Scan for the cell matching the given text and deliver its [x, y] coordinate at center. 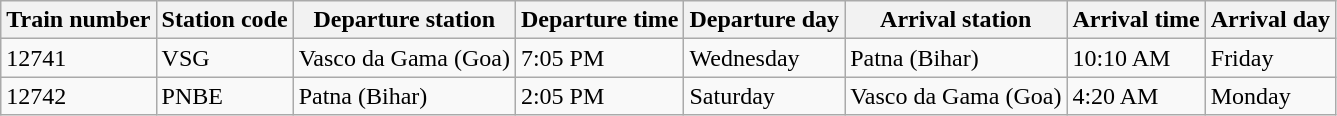
2:05 PM [600, 96]
Departure day [764, 20]
Friday [1270, 58]
Monday [1270, 96]
Arrival day [1270, 20]
12742 [78, 96]
12741 [78, 58]
Saturday [764, 96]
VSG [224, 58]
Departure station [404, 20]
Arrival station [956, 20]
Departure time [600, 20]
PNBE [224, 96]
7:05 PM [600, 58]
4:20 AM [1136, 96]
Wednesday [764, 58]
10:10 AM [1136, 58]
Arrival time [1136, 20]
Station code [224, 20]
Train number [78, 20]
